Scan for the cell matching the given text and deliver its [x, y] coordinate at center. 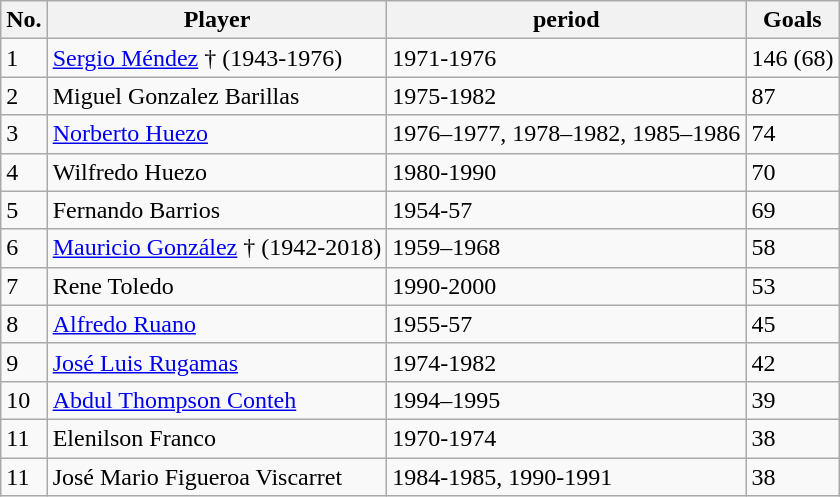
1954-57 [566, 210]
Norberto Huezo [217, 134]
10 [24, 400]
9 [24, 362]
Wilfredo Huezo [217, 172]
Alfredo Ruano [217, 324]
Goals [792, 20]
146 (68) [792, 58]
No. [24, 20]
53 [792, 286]
period [566, 20]
7 [24, 286]
1975-1982 [566, 96]
Elenilson Franco [217, 438]
87 [792, 96]
Abdul Thompson Conteh [217, 400]
8 [24, 324]
1976–1977, 1978–1982, 1985–1986 [566, 134]
1974-1982 [566, 362]
45 [792, 324]
1994–1995 [566, 400]
Fernando Barrios [217, 210]
1970-1974 [566, 438]
Mauricio González † (1942-2018) [217, 248]
1959–1968 [566, 248]
1955-57 [566, 324]
1984-1985, 1990-1991 [566, 477]
José Luis Rugamas [217, 362]
5 [24, 210]
1980-1990 [566, 172]
2 [24, 96]
Rene Toledo [217, 286]
42 [792, 362]
1971-1976 [566, 58]
58 [792, 248]
6 [24, 248]
3 [24, 134]
Sergio Méndez † (1943-1976) [217, 58]
4 [24, 172]
Miguel Gonzalez Barillas [217, 96]
José Mario Figueroa Viscarret [217, 477]
Player [217, 20]
74 [792, 134]
69 [792, 210]
39 [792, 400]
1990-2000 [566, 286]
70 [792, 172]
1 [24, 58]
